Provide the (X, Y) coordinate of the cell's center where the given text is located.  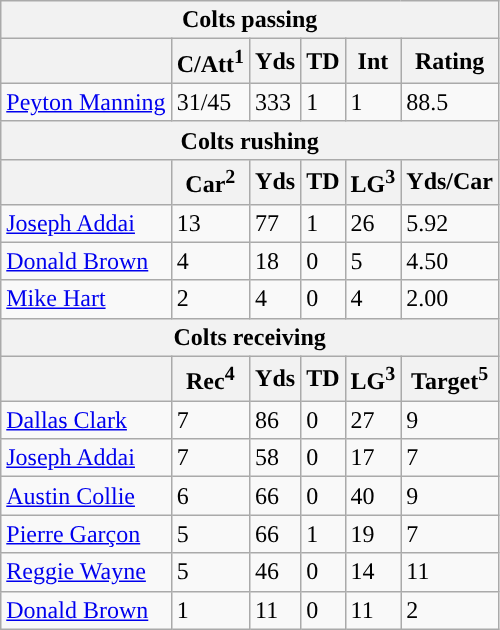
18 (276, 261)
17 (373, 458)
58 (276, 458)
77 (276, 223)
Rating (450, 62)
27 (373, 420)
Pierre Garçon (86, 534)
13 (210, 223)
26 (373, 223)
Austin Collie (86, 496)
Int (373, 62)
19 (373, 534)
C/Att1 (210, 62)
86 (276, 420)
333 (276, 102)
Colts rushing (250, 140)
88.5 (450, 102)
Reggie Wayne (86, 572)
Dallas Clark (86, 420)
Mike Hart (86, 299)
Colts receiving (250, 337)
Rec4 (210, 378)
Car2 (210, 182)
31/45 (210, 102)
14 (373, 572)
Peyton Manning (86, 102)
Yds/Car (450, 182)
6 (210, 496)
Target5 (450, 378)
2.00 (450, 299)
40 (373, 496)
Colts passing (250, 20)
46 (276, 572)
4.50 (450, 261)
5.92 (450, 223)
